Find where the given text appears and provide that cell's center as (x, y) coordinate. 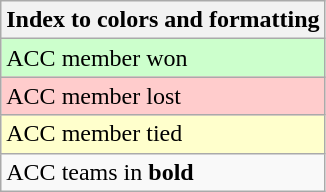
ACC member won (163, 58)
ACC teams in bold (163, 172)
ACC member tied (163, 134)
Index to colors and formatting (163, 20)
ACC member lost (163, 96)
